Return the (X, Y) coordinate for the center point of the cell that contains the specified text.  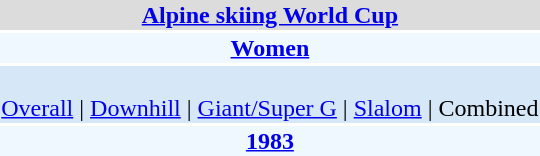
Overall | Downhill | Giant/Super G | Slalom | Combined (270, 94)
Alpine skiing World Cup (270, 15)
1983 (270, 141)
Women (270, 48)
